Return the [X, Y] coordinate for the center point of the cell that contains the specified text.  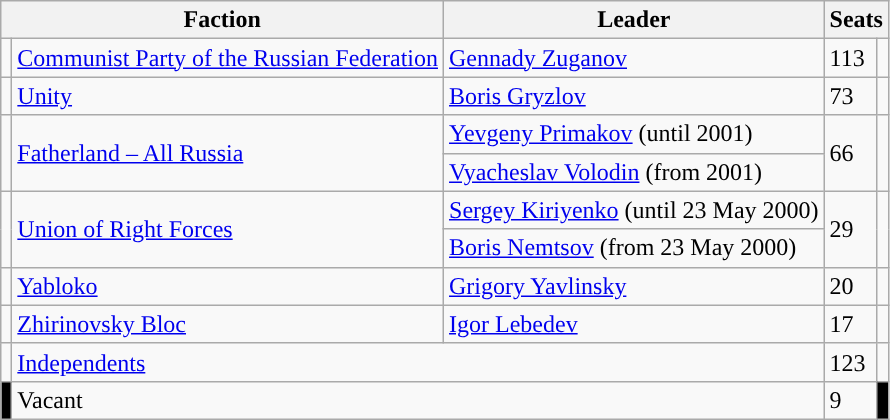
Union of Right Forces [228, 229]
123 [850, 362]
73 [850, 96]
113 [850, 58]
Gennady Zuganov [634, 58]
9 [850, 400]
Igor Lebedev [634, 324]
Unity [228, 96]
Seats [856, 20]
20 [850, 286]
Fatherland – All Russia [228, 153]
Communist Party of the Russian Federation [228, 58]
17 [850, 324]
Boris Nemtsov (from 23 May 2000) [634, 248]
Zhirinovsky Bloc [228, 324]
Sergey Kiriyenko (until 23 May 2000) [634, 210]
Yevgeny Primakov (until 2001) [634, 134]
Leader [634, 20]
Faction [222, 20]
29 [850, 229]
Yabloko [228, 286]
Vacant [418, 400]
Grigory Yavlinsky [634, 286]
66 [850, 153]
Boris Gryzlov [634, 96]
Independents [418, 362]
Vyacheslav Volodin (from 2001) [634, 172]
